Return (X, Y) of the center of cell containing provided text 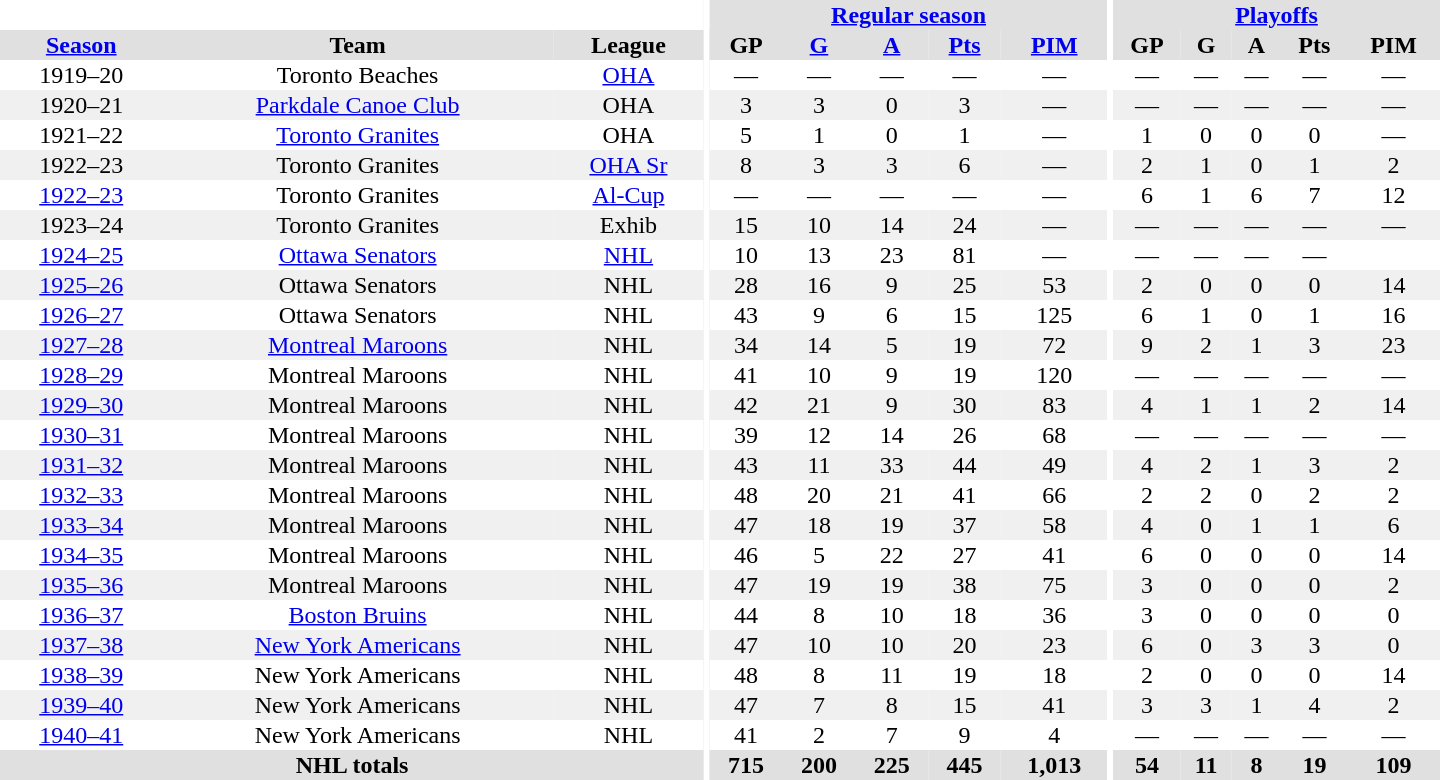
42 (746, 405)
1940–41 (81, 735)
34 (746, 345)
1935–36 (81, 585)
Toronto Beaches (357, 75)
120 (1054, 375)
25 (964, 285)
27 (964, 555)
49 (1054, 465)
53 (1054, 285)
Exhib (628, 225)
1920–21 (81, 105)
22 (892, 555)
Boston Bruins (357, 615)
1926–27 (81, 315)
Season (81, 45)
1931–32 (81, 465)
225 (892, 765)
Playoffs (1276, 15)
37 (964, 525)
83 (1054, 405)
1934–35 (81, 555)
445 (964, 765)
81 (964, 255)
1930–31 (81, 435)
1928–29 (81, 375)
1936–37 (81, 615)
1919–20 (81, 75)
1924–25 (81, 255)
36 (1054, 615)
33 (892, 465)
68 (1054, 435)
Regular season (909, 15)
38 (964, 585)
Al-Cup (628, 195)
OHA Sr (628, 165)
26 (964, 435)
1,013 (1054, 765)
24 (964, 225)
200 (820, 765)
1923–24 (81, 225)
NHL totals (352, 765)
1921–22 (81, 135)
1932–33 (81, 495)
1937–38 (81, 645)
39 (746, 435)
125 (1054, 315)
46 (746, 555)
1938–39 (81, 675)
54 (1147, 765)
1929–30 (81, 405)
72 (1054, 345)
75 (1054, 585)
1939–40 (81, 705)
1933–34 (81, 525)
13 (820, 255)
Parkdale Canoe Club (357, 105)
58 (1054, 525)
715 (746, 765)
1927–28 (81, 345)
1925–26 (81, 285)
League (628, 45)
Team (357, 45)
109 (1394, 765)
28 (746, 285)
30 (964, 405)
66 (1054, 495)
